Detect which cell encompasses the target text, then output its (X, Y) center coordinate. 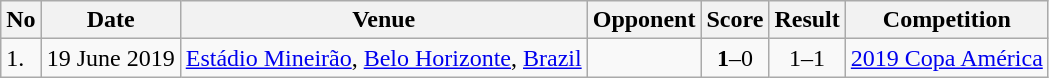
Result (807, 20)
Date (110, 20)
1–0 (735, 58)
2019 Copa América (946, 58)
Estádio Mineirão, Belo Horizonte, Brazil (384, 58)
19 June 2019 (110, 58)
1–1 (807, 58)
1. (21, 58)
Opponent (644, 20)
Venue (384, 20)
Score (735, 20)
Competition (946, 20)
No (21, 20)
